Return (x, y) of the center of cell containing provided text 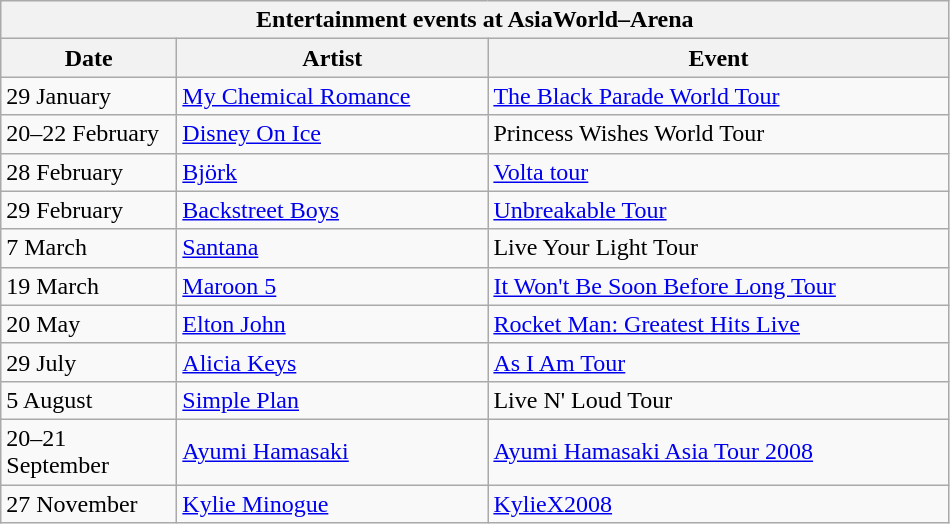
Ayumi Hamasaki (332, 452)
7 March (89, 248)
Live Your Light Tour (718, 248)
Backstreet Boys (332, 210)
20–22 February (89, 134)
Entertainment events at AsiaWorld–Arena (475, 20)
27 November (89, 503)
Björk (332, 172)
Kylie Minogue (332, 503)
20–21 September (89, 452)
KylieX2008 (718, 503)
Santana (332, 248)
The Black Parade World Tour (718, 96)
Elton John (332, 324)
29 February (89, 210)
29 July (89, 362)
Alicia Keys (332, 362)
Date (89, 58)
Rocket Man: Greatest Hits Live (718, 324)
As I Am Tour (718, 362)
29 January (89, 96)
Artist (332, 58)
Unbreakable Tour (718, 210)
28 February (89, 172)
Live N' Loud Tour (718, 400)
Volta tour (718, 172)
My Chemical Romance (332, 96)
Princess Wishes World Tour (718, 134)
Event (718, 58)
19 March (89, 286)
It Won't Be Soon Before Long Tour (718, 286)
Disney On Ice (332, 134)
20 May (89, 324)
Maroon 5 (332, 286)
Ayumi Hamasaki Asia Tour 2008 (718, 452)
5 August (89, 400)
Simple Plan (332, 400)
